From the cell containing the given text, extract its center point as [X, Y] coordinate. 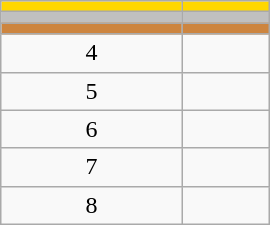
6 [92, 129]
5 [92, 91]
8 [92, 205]
7 [92, 167]
4 [92, 53]
